Return the (x, y) coordinate for the center point of the cell that contains the specified text.  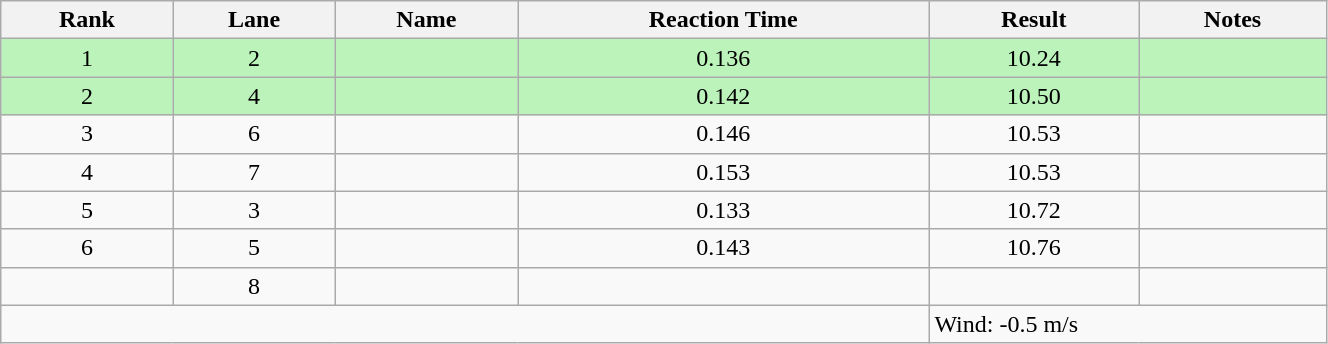
0.143 (724, 248)
10.72 (1034, 210)
Result (1034, 20)
8 (254, 286)
0.146 (724, 134)
0.142 (724, 96)
Wind: -0.5 m/s (1128, 324)
10.24 (1034, 58)
Notes (1233, 20)
7 (254, 172)
10.50 (1034, 96)
Lane (254, 20)
0.136 (724, 58)
Name (426, 20)
Rank (87, 20)
0.133 (724, 210)
0.153 (724, 172)
1 (87, 58)
10.76 (1034, 248)
Reaction Time (724, 20)
